Scan for the cell matching the given text and deliver its (X, Y) coordinate at center. 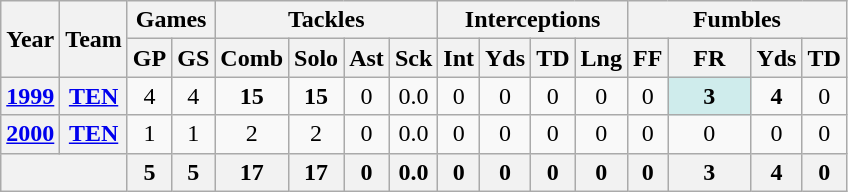
Int (459, 58)
2000 (30, 134)
Interceptions (533, 20)
FF (647, 58)
GS (194, 58)
Ast (367, 58)
Sck (413, 58)
FR (710, 58)
Lng (601, 58)
Team (94, 39)
Comb (252, 58)
1999 (30, 96)
Solo (316, 58)
GP (149, 58)
Games (170, 20)
Year (30, 39)
Fumbles (736, 20)
Tackles (326, 20)
